Output the [x, y] coordinate of the center of the cell containing the given text.  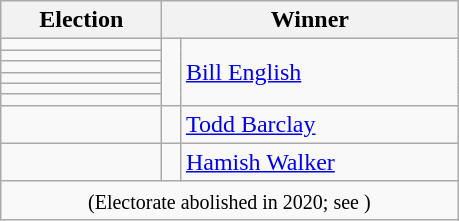
Hamish Walker [319, 162]
Winner [310, 20]
(Electorate abolished in 2020; see ) [230, 200]
Todd Barclay [319, 124]
Election [82, 20]
Bill English [319, 72]
